Identify which cell holds the provided text, then report its [X, Y] central coordinate. 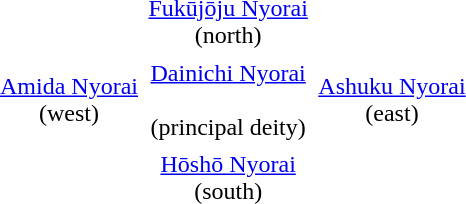
Dainichi Nyorai(principal deity) [228, 100]
